Return the (X, Y) coordinate for the center point of the cell that contains the specified text.  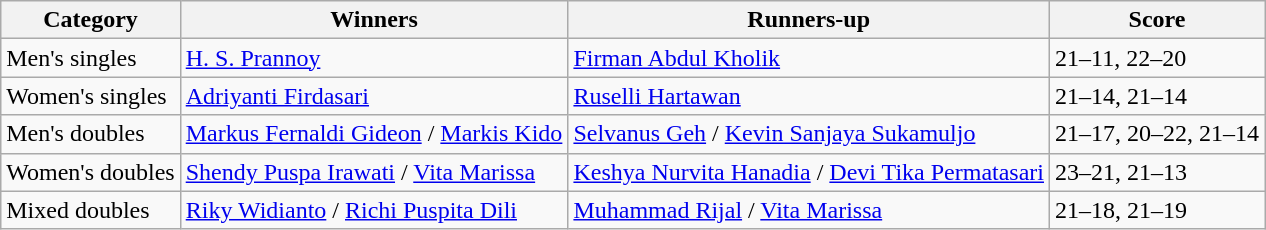
Men's singles (90, 58)
Score (1158, 20)
Riky Widianto / Richi Puspita Dili (374, 210)
21–18, 21–19 (1158, 210)
Women's doubles (90, 172)
Markus Fernaldi Gideon / Markis Kido (374, 134)
Men's doubles (90, 134)
Category (90, 20)
Selvanus Geh / Kevin Sanjaya Sukamuljo (809, 134)
Adriyanti Firdasari (374, 96)
Muhammad Rijal / Vita Marissa (809, 210)
21–11, 22–20 (1158, 58)
21–17, 20–22, 21–14 (1158, 134)
H. S. Prannoy (374, 58)
Shendy Puspa Irawati / Vita Marissa (374, 172)
Mixed doubles (90, 210)
Winners (374, 20)
23–21, 21–13 (1158, 172)
Women's singles (90, 96)
21–14, 21–14 (1158, 96)
Runners-up (809, 20)
Ruselli Hartawan (809, 96)
Firman Abdul Kholik (809, 58)
Keshya Nurvita Hanadia / Devi Tika Permatasari (809, 172)
